Extract the (x, y) coordinate from the center of the cell holding the provided text.  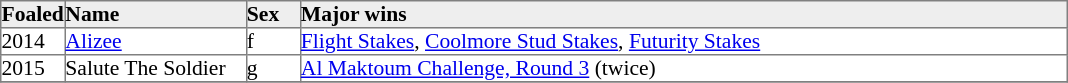
Foaled (33, 14)
f (273, 42)
Name (156, 14)
2014 (33, 42)
Sex (273, 14)
g (273, 68)
Al Maktoum Challenge, Round 3 (twice) (683, 68)
Salute The Soldier (156, 68)
Flight Stakes, Coolmore Stud Stakes, Futurity Stakes (683, 42)
Alizee (156, 42)
Major wins (683, 14)
2015 (33, 68)
